Locate the cell with the specified text and output its [x, y] center coordinate. 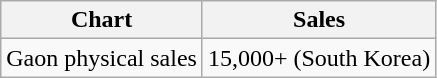
Sales [318, 20]
15,000+ (South Korea) [318, 58]
Chart [102, 20]
Gaon physical sales [102, 58]
